Find where the given text appears and provide that cell's center as (x, y) coordinate. 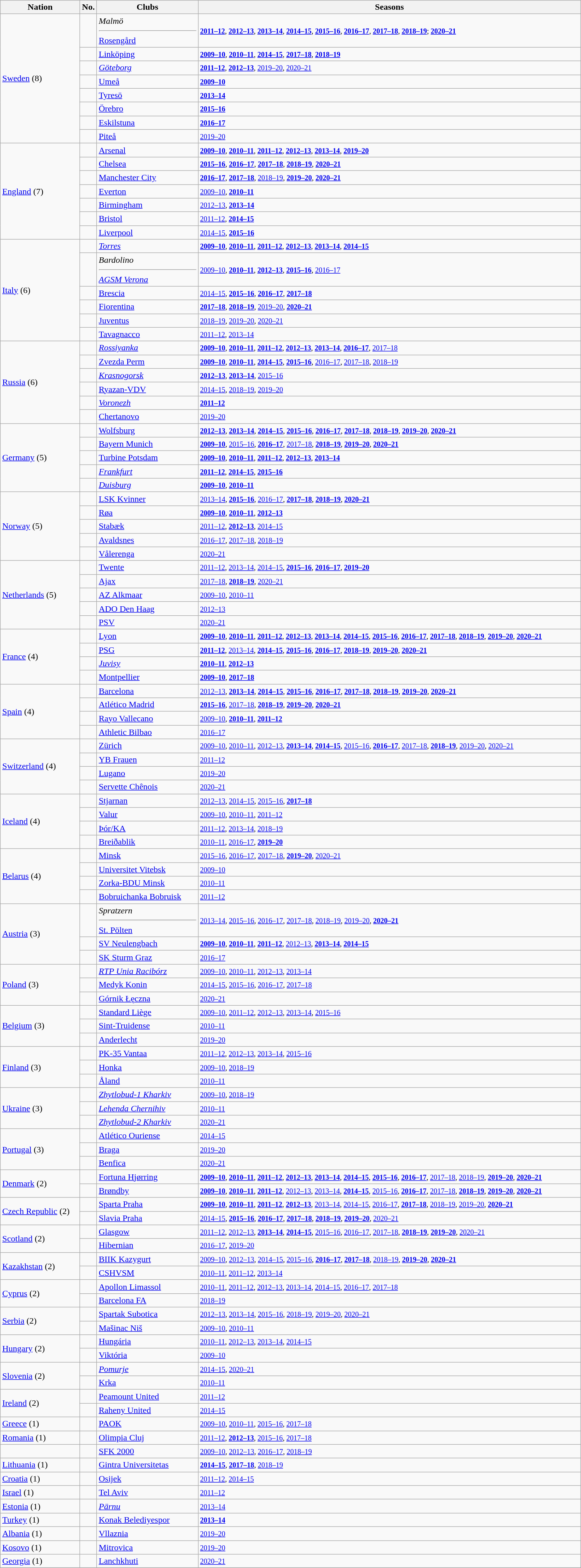
2011–12, 2013–14, 2014–15, 2015–16, 2016–17, 2018–19, 2019–20, 2020–21 (389, 650)
2011–12, 2012–13, 2015–16, 2017–18 (389, 1438)
Sparta Praha (147, 1204)
2009–10, 2010–11, 2014–15, 2015–16, 2016–17, 2017–18, 2018–19 (389, 362)
2015–16 (389, 109)
Bristol (147, 219)
CSHVSM (147, 1273)
2010–11, 2012–13 (389, 664)
Arsenal (147, 150)
2009–10, 2010–11, 2012–13, 2013–14 (389, 971)
Fortuna Hjørring (147, 1177)
Bobruichanka Bobruisk (147, 897)
2014–15, 2015–16, 2016–17, 2017–18, 2018–19, 2019–20, 2020–21 (389, 1218)
2011–12, 2013–14 (389, 334)
Spartak Subotica (147, 1314)
2014–15, 2020–21 (389, 1369)
Wolfsburg (147, 430)
2011–12, 2013–14, 2018–19 (389, 828)
2012–13, 2013–14, 2015–16 (389, 375)
2009–10, 2010–11, 2011–12, 2012–13, 2013–14, 2019–20 (389, 150)
Netherlands (5) (40, 595)
2015–16, 2016–17, 2017–18, 2019–20, 2020–21 (389, 855)
Lehenda Chernihiv (147, 1108)
Minsk (147, 855)
PSV (147, 622)
Georgia (1) (40, 1561)
Slovenia (2) (40, 1376)
Hungary (2) (40, 1348)
RTP Unia Racibórz (147, 971)
Sint-Truidense (147, 1026)
Eskilstuna (147, 123)
2014–15, 2017–18, 2018–19 (389, 1465)
Italy (6) (40, 290)
Lithuania (1) (40, 1465)
Clubs (147, 7)
Sweden (8) (40, 79)
2015–16, 2017–18, 2018–19, 2019–20, 2020–21 (389, 705)
LSK Kvinner (147, 499)
No. (88, 7)
Vllaznia (147, 1533)
PK-35 Vantaa (147, 1053)
Krasnogorsk (147, 375)
Russia (6) (40, 382)
Ukraine (3) (40, 1108)
Anderlecht (147, 1040)
2017–18, 2018–19, 2019–20, 2020–21 (389, 307)
PSG (147, 650)
Croatia (1) (40, 1479)
Kosovo (1) (40, 1547)
Þór/KA (147, 828)
SFK 2000 (147, 1451)
2011–12, 2012–13, 2014–15 (389, 526)
Breiðablik (147, 842)
YB Frauen (147, 759)
2009–10, 2010–11, 2011–12, 2012–13, 2013–14 (389, 458)
Chelsea (147, 164)
Manchester City (147, 177)
Apollon Limassol (147, 1286)
2012–13, 2013–14 (389, 205)
Peamount United (147, 1396)
2017–18, 2018–19, 2020–21 (389, 581)
Olimpia Cluj (147, 1438)
Raheny United (147, 1410)
Denmark (2) (40, 1184)
Poland (3) (40, 985)
2009–10, 2012–13, 2016–17, 2018–19 (389, 1451)
Konak Belediyespor (147, 1520)
Tel Aviv (147, 1492)
Estonia (1) (40, 1506)
Brøndby (147, 1191)
2016–17, 2019–20 (389, 1245)
2012–13, 2014–15, 2015–16, 2017–18 (389, 801)
Zorka-BDU Minsk (147, 883)
2009–10, 2017–18 (389, 677)
Servette Chênois (147, 787)
Serbia (2) (40, 1321)
SV Neulengbach (147, 944)
Universitet Vitebsk (147, 869)
Athletic Bilbao (147, 732)
Umeå (147, 81)
Örebro (147, 109)
Pärnu (147, 1506)
Zhytlobud-1 Kharkiv (147, 1094)
Montpellier (147, 677)
Greece (1) (40, 1424)
Gintra Universitetas (147, 1465)
2011–12, 2014–15, 2015–16 (389, 471)
Kazakhstan (2) (40, 1266)
2011–12, 2012–13, 2013–14, 2014–15, 2015–16, 2016–17, 2017–18, 2018–19; 2020–21 (389, 31)
Atlético Ouriense (147, 1136)
Belgium (3) (40, 1026)
Cyprus (2) (40, 1293)
Avaldsnes (147, 540)
Frankfurt (147, 471)
2009–10, 2010–11, 2012–13, 2013–14, 2014–15, 2015–16, 2016–17, 2017–18, 2018–19, 2019–20, 2020–21 (389, 746)
Turkey (1) (40, 1520)
Belarus (4) (40, 876)
BardolinoAGSM Verona (147, 270)
Juvisy (147, 664)
Rayo Vallecano (147, 718)
SpratzernSt. Pölten (147, 920)
Benfica (147, 1163)
Germany (5) (40, 457)
2009–10, 2010–11, 2012–13, 2015–16, 2016–17 (389, 270)
Viktória (147, 1355)
Hibernian (147, 1245)
France (4) (40, 656)
Seasons (389, 7)
Tyresö (147, 95)
Pomurje (147, 1369)
Hungária (147, 1342)
Romania (1) (40, 1438)
Spain (4) (40, 712)
2009–10, 2010–11, 2014–15, 2017–18, 2018–19 (389, 54)
2009–10, 2010–11, 2011–12, 2012–13, 2013–14, 2014–15, 2016–17, 2017–18, 2018–19, 2019–20, 2020–21 (389, 1204)
ADO Den Haag (147, 608)
Tavagnacco (147, 334)
AZ Alkmaar (147, 595)
Mašinac Niš (147, 1328)
BIIK Kazygurt (147, 1259)
Linköping (147, 54)
2014–15, 2018–19, 2019–20 (389, 389)
2009–10, 2011–12, 2012–13, 2013–14, 2015–16 (389, 1012)
Røa (147, 513)
Górnik Łęczna (147, 998)
Barcelona (147, 691)
Iceland (4) (40, 821)
Portugal (3) (40, 1150)
Duisburg (147, 485)
Austria (3) (40, 934)
Everton (147, 191)
2011–12, 2012–13, 2013–14, 2014–15, 2015–16, 2016–17, 2017–18, 2018–19, 2019–20, 2020–21 (389, 1232)
2010–11, 2012–13, 2013–14, 2014–15 (389, 1342)
Lyon (147, 636)
2013–14, 2015–16, 2016–17, 2017–18, 2018–19, 2019–20, 2020–21 (389, 920)
2012–13 (389, 608)
Nation (40, 7)
Voronezh (147, 403)
PAOK (147, 1424)
2013–14, 2015–16, 2016–17, 2017–18, 2018–19, 2020–21 (389, 499)
Honka (147, 1067)
2016–17, 2017–18, 2018–19, 2019–20, 2020–21 (389, 177)
2011–12, 2013–14, 2014–15, 2015–16, 2016–17, 2019–20 (389, 567)
Torres (147, 246)
2018–19 (389, 1300)
Juventus (147, 320)
Czech Republic (2) (40, 1211)
Krka (147, 1383)
Vålerenga (147, 554)
Ireland (2) (40, 1403)
Lugano (147, 773)
Zhytlobud-2 Kharkiv (147, 1122)
Braga (147, 1150)
Valur (147, 814)
2011–12, 2012–13, 2013–14, 2015–16 (389, 1053)
Barcelona FA (147, 1300)
Liverpool (147, 232)
Slavia Praha (147, 1218)
Piteå (147, 136)
Israel (1) (40, 1492)
Zvezda Perm (147, 362)
2014–15, 2015–16 (389, 232)
Mitrovica (147, 1547)
2018–19, 2019–20, 2020–21 (389, 320)
Albania (1) (40, 1533)
Scotland (2) (40, 1239)
2009–10, 2010–11, 2015–16, 2017–18 (389, 1424)
Finland (3) (40, 1067)
Fiorentina (147, 307)
2010–11, 2016–17, 2019–20 (389, 842)
Lanchkhuti (147, 1561)
England (7) (40, 191)
Stjarnan (147, 801)
Osijek (147, 1479)
2015–16, 2016–17, 2017–18, 2018–19, 2020–21 (389, 164)
2012–13, 2013–14, 2015–16, 2018–19, 2019–20, 2020–21 (389, 1314)
Standard Liège (147, 1012)
Ajax (147, 581)
Bayern Munich (147, 444)
Atlético Madrid (147, 705)
Twente (147, 567)
Ryazan-VDV (147, 389)
Chertanovo (147, 416)
Brescia (147, 293)
2009–10, 2012–13, 2014–15, 2015–16, 2016–17, 2017–18, 2018–19, 2019–20, 2020–21 (389, 1259)
2016–17, 2017–18, 2018–19 (389, 540)
2010–11, 2011–12, 2012–13, 2013–14, 2014–15, 2016–17, 2017–18 (389, 1286)
Åland (147, 1081)
Turbine Potsdam (147, 458)
2009–10, 2015–16, 2016–17, 2017–18, 2018–19, 2019–20, 2020–21 (389, 444)
Zürich (147, 746)
MalmöRosengård (147, 31)
SK Sturm Graz (147, 957)
2009–10, 2010–11, 2012–13 (389, 513)
Medyk Konin (147, 985)
Switzerland (4) (40, 766)
2010–11, 2011–12, 2013–14 (389, 1273)
2009–10, 2010–11, 2011–12, 2012–13, 2013–14, 2016–17, 2017–18 (389, 348)
Glasgow (147, 1232)
Rossiyanka (147, 348)
Birmingham (147, 205)
Norway (5) (40, 526)
Stabæk (147, 526)
Göteborg (147, 68)
2011–12, 2012–13, 2019–20, 2020–21 (389, 68)
